Locate the cell with the specified text and output its [x, y] center coordinate. 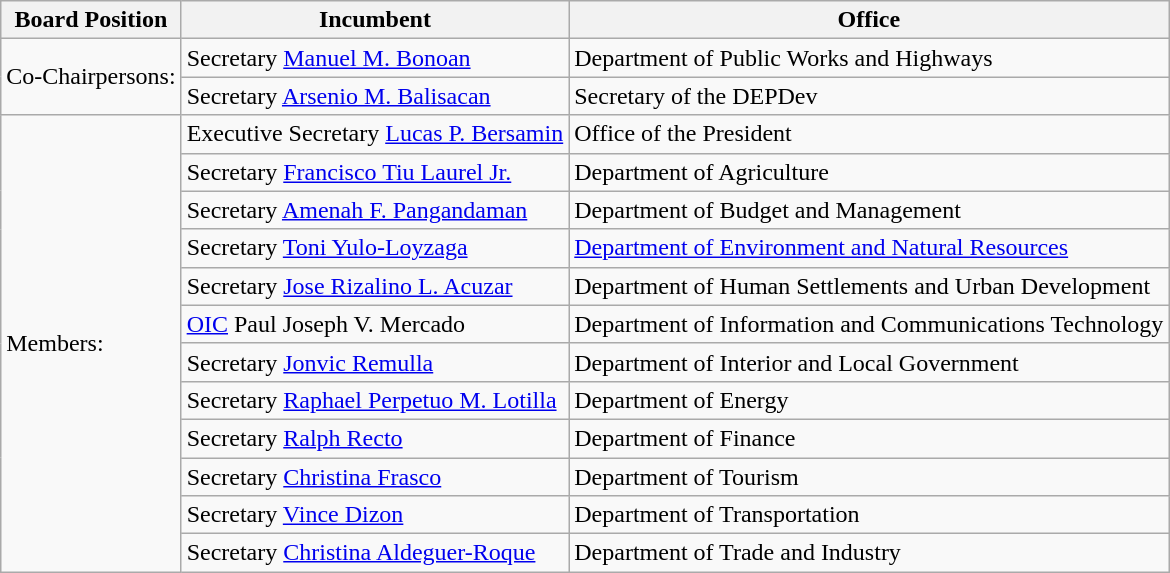
Department of Trade and Industry [869, 553]
OIC Paul Joseph V. Mercado [375, 324]
Department of Information and Communications Technology [869, 324]
Board Position [91, 20]
Secretary Christina Frasco [375, 477]
Members: [91, 344]
Office [869, 20]
Department of Finance [869, 438]
Secretary Toni Yulo-Loyzaga [375, 248]
Secretary Raphael Perpetuo M. Lotilla [375, 400]
Department of Interior and Local Government [869, 362]
Office of the President [869, 134]
Secretary Arsenio M. Balisacan [375, 96]
Executive Secretary Lucas P. Bersamin [375, 134]
Department of Human Settlements and Urban Development [869, 286]
Incumbent [375, 20]
Secretary Ralph Recto [375, 438]
Department of Budget and Management [869, 210]
Secretary Vince Dizon [375, 515]
Secretary Christina Aldeguer-Roque [375, 553]
Department of Energy [869, 400]
Department of Transportation [869, 515]
Department of Environment and Natural Resources [869, 248]
Department of Agriculture [869, 172]
Secretary Jose Rizalino L. Acuzar [375, 286]
Co-Chairpersons: [91, 77]
Department of Public Works and Highways [869, 58]
Secretary Amenah F. Pangandaman [375, 210]
Secretary Jonvic Remulla [375, 362]
Secretary Manuel M. Bonoan [375, 58]
Department of Tourism [869, 477]
Secretary of the DEPDev [869, 96]
Secretary Francisco Tiu Laurel Jr. [375, 172]
